Scan for the cell matching the given text and deliver its [x, y] coordinate at center. 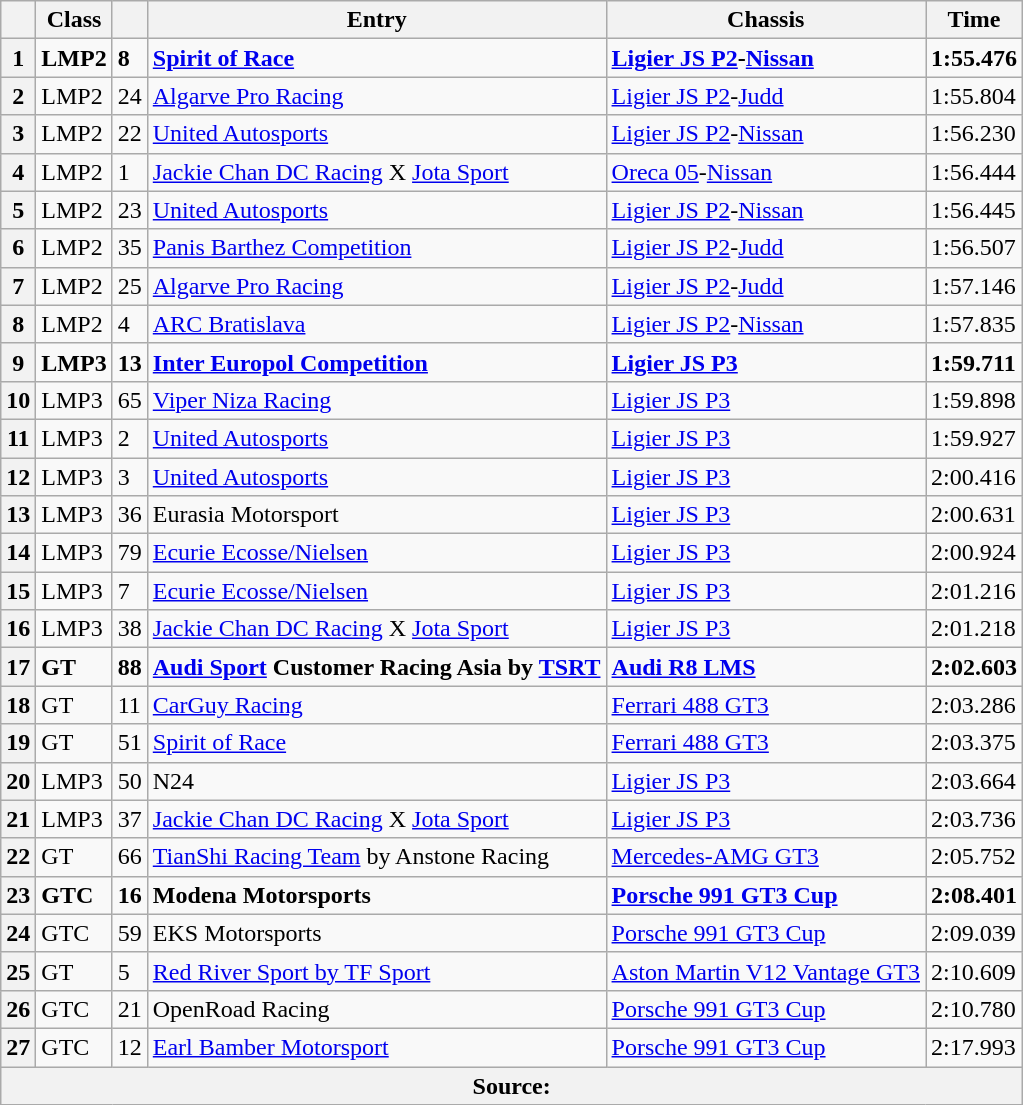
Earl Bamber Motorsport [376, 1047]
N24 [376, 781]
Mercedes-AMG GT3 [766, 857]
2:03.375 [974, 743]
50 [130, 781]
Time [974, 20]
Entry [376, 20]
Audi R8 LMS [766, 667]
79 [130, 553]
26 [18, 1009]
20 [18, 781]
OpenRoad Racing [376, 1009]
66 [130, 857]
1:56.445 [974, 210]
38 [130, 629]
14 [18, 553]
Viper Niza Racing [376, 400]
Inter Europol Competition [376, 362]
59 [130, 933]
19 [18, 743]
2:02.603 [974, 667]
TianShi Racing Team by Anstone Racing [376, 857]
2:09.039 [974, 933]
35 [130, 248]
2:17.993 [974, 1047]
9 [18, 362]
2:10.609 [974, 971]
2:05.752 [974, 857]
Aston Martin V12 Vantage GT3 [766, 971]
Source: [512, 1085]
1:57.835 [974, 324]
Class [74, 20]
1:59.927 [974, 438]
18 [18, 705]
10 [18, 400]
36 [130, 515]
1:56.507 [974, 248]
88 [130, 667]
Audi Sport Customer Racing Asia by TSRT [376, 667]
65 [130, 400]
Eurasia Motorsport [376, 515]
2:00.631 [974, 515]
37 [130, 819]
2:03.664 [974, 781]
2:00.416 [974, 477]
2:00.924 [974, 553]
Red River Sport by TF Sport [376, 971]
1:56.444 [974, 172]
2:03.286 [974, 705]
CarGuy Racing [376, 705]
1:55.476 [974, 58]
EKS Motorsports [376, 933]
1:57.146 [974, 286]
2:10.780 [974, 1009]
2:01.216 [974, 591]
15 [18, 591]
Panis Barthez Competition [376, 248]
Oreca 05-Nissan [766, 172]
1:55.804 [974, 96]
2:01.218 [974, 629]
27 [18, 1047]
Chassis [766, 20]
1:59.711 [974, 362]
1:56.230 [974, 134]
17 [18, 667]
ARC Bratislava [376, 324]
6 [18, 248]
2:08.401 [974, 895]
51 [130, 743]
Modena Motorsports [376, 895]
2:03.736 [974, 819]
1:59.898 [974, 400]
